Pinpoint the cell where the given text exists, returning its (x, y) midpoint coordinate. 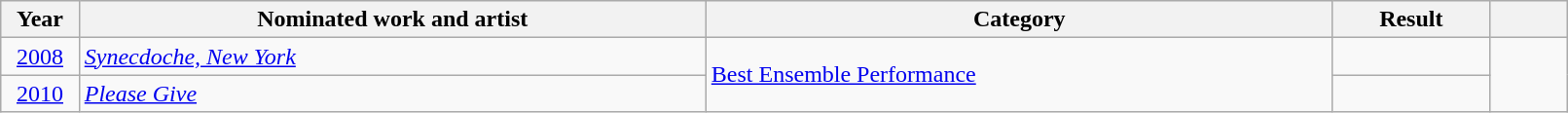
Best Ensemble Performance (1019, 75)
Category (1019, 19)
2010 (40, 94)
Synecdoche, New York (392, 56)
Year (40, 19)
Result (1411, 19)
Please Give (392, 94)
2008 (40, 56)
Nominated work and artist (392, 19)
